Capture the cell that displays the provided text and extract its [X, Y] central coordinate. 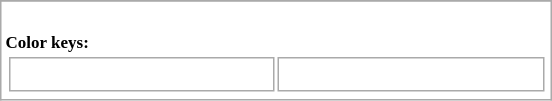
Color keys: [276, 50]
